Output the [X, Y] coordinate of the center of the cell containing the given text.  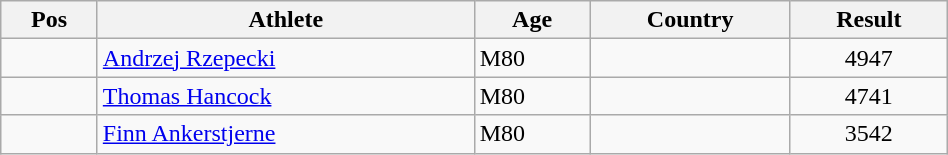
4947 [868, 58]
Country [690, 20]
Athlete [286, 20]
3542 [868, 134]
Andrzej Rzepecki [286, 58]
Thomas Hancock [286, 96]
Age [532, 20]
Pos [50, 20]
4741 [868, 96]
Finn Ankerstjerne [286, 134]
Result [868, 20]
